Identify which cell holds the provided text, then report its (X, Y) central coordinate. 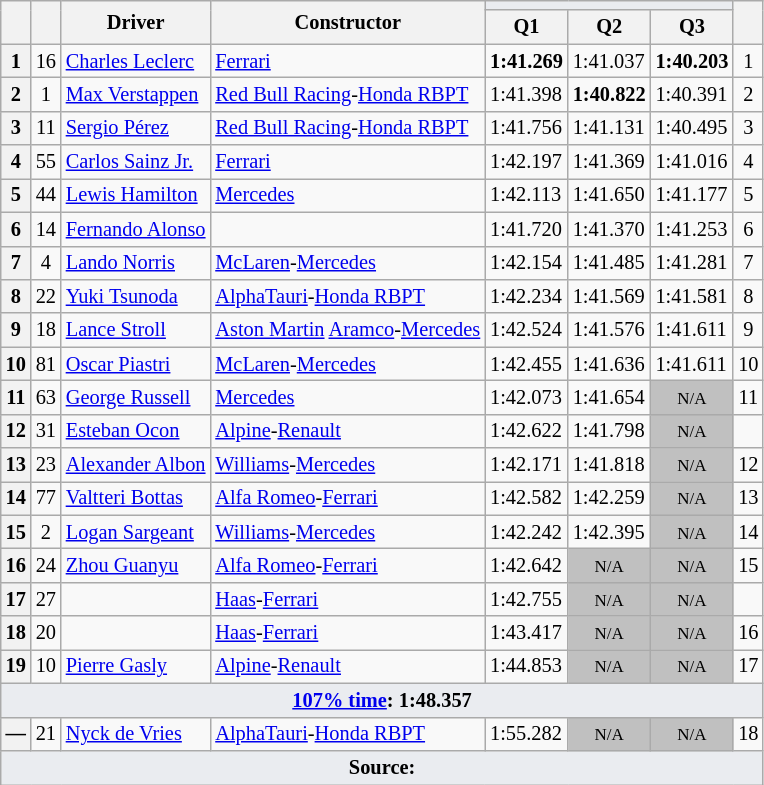
Oscar Piastri (136, 364)
1:42.234 (526, 296)
— (16, 734)
Lewis Hamilton (136, 195)
1:41.569 (610, 296)
1:41.369 (610, 162)
1:42.395 (610, 532)
1:41.177 (692, 195)
1:41.636 (610, 364)
1:41.756 (526, 128)
Nyck de Vries (136, 734)
1:41.281 (692, 263)
1:44.853 (526, 666)
1:41.581 (692, 296)
Q3 (692, 27)
31 (46, 431)
1:42.582 (526, 498)
Lance Stroll (136, 330)
1:42.755 (526, 599)
1:42.242 (526, 532)
Zhou Guanyu (136, 565)
1:41.818 (610, 465)
1:40.391 (692, 94)
Logan Sargeant (136, 532)
22 (46, 296)
24 (46, 565)
1:41.253 (692, 229)
Max Verstappen (136, 94)
Carlos Sainz Jr. (136, 162)
81 (46, 364)
21 (46, 734)
23 (46, 465)
55 (46, 162)
20 (46, 633)
George Russell (136, 397)
1:40.495 (692, 128)
Q1 (526, 27)
1:42.171 (526, 465)
Alexander Albon (136, 465)
Charles Leclerc (136, 61)
19 (16, 666)
Driver (136, 22)
77 (46, 498)
1:41.370 (610, 229)
107% time: 1:48.357 (382, 700)
27 (46, 599)
1:42.154 (526, 263)
1:41.650 (610, 195)
Constructor (348, 22)
1:42.073 (526, 397)
1:42.642 (526, 565)
1:43.417 (526, 633)
Lando Norris (136, 263)
1:41.131 (610, 128)
1:40.822 (610, 94)
1:41.485 (610, 263)
1:41.798 (610, 431)
Source: (382, 767)
1:41.037 (610, 61)
Fernando Alonso (136, 229)
1:41.576 (610, 330)
1:41.720 (526, 229)
Yuki Tsunoda (136, 296)
1:42.622 (526, 431)
1:41.016 (692, 162)
1:41.398 (526, 94)
Q2 (610, 27)
1:42.197 (526, 162)
1:41.654 (610, 397)
1:42.524 (526, 330)
1:42.259 (610, 498)
Aston Martin Aramco-Mercedes (348, 330)
Pierre Gasly (136, 666)
1:40.203 (692, 61)
Esteban Ocon (136, 431)
1:41.269 (526, 61)
1:42.113 (526, 195)
Sergio Pérez (136, 128)
Valtteri Bottas (136, 498)
1:55.282 (526, 734)
63 (46, 397)
1:42.455 (526, 364)
44 (46, 195)
